Determine the [x, y] coordinate at the center of the cell enclosing the given text.  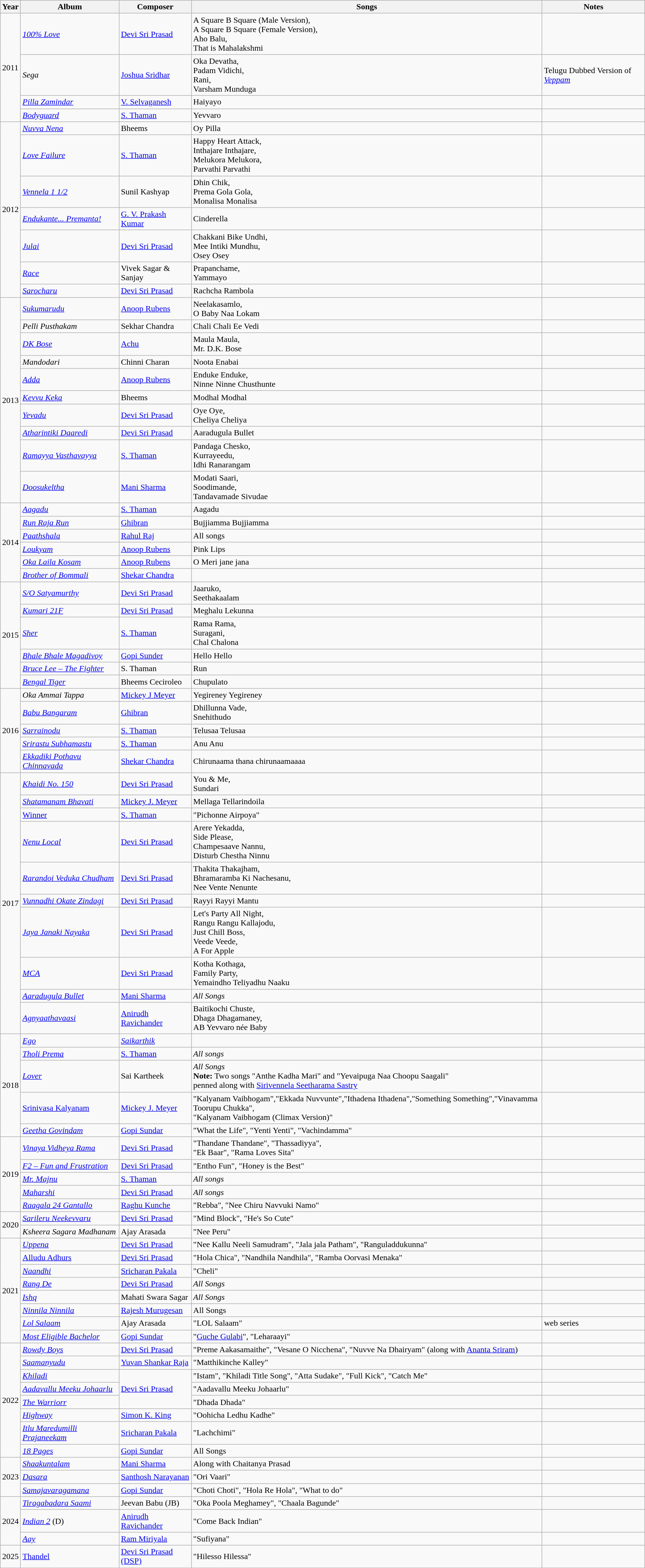
Yevvaro [367, 115]
2016 [10, 730]
Indian 2 (D) [70, 1521]
Winner [70, 815]
Shaakuntalam [70, 1464]
Raagala 24 Gantallo [70, 1205]
G. V. Prakash Kumar [155, 219]
"Come Back Indian" [367, 1521]
Maharshi [70, 1192]
Meghalu Lekunna [367, 611]
Modhal Modhal [367, 397]
O Meri jane jana [367, 562]
Doosukeltha [70, 487]
Ishq [70, 1297]
S/O Satyamurthy [70, 593]
Dhin Chik,Prema Gola Gola,Monalisa Monalisa [367, 192]
All SongsNote: Two songs "Anthe Kadha Mari" and "Yevaipuga Naa Choopu Saagali"penned along with Sirivennela Seetharama Sastry [367, 1076]
Mandodari [70, 362]
Kotha Kothaga, Family Party, Yemaindho Teliyadhu Naaku [367, 973]
Vunnadhi Okate Zindagi [70, 901]
2017 [10, 903]
Bruce Lee – The Fighter [70, 669]
Alludu Adhurs [70, 1258]
"Rebba", "Nee Chiru Navvuki Namo" [367, 1205]
Aay [70, 1539]
Achu [155, 344]
Jeevan Babu (JB) [155, 1503]
A Square B Square (Male Version),A Square B Square (Female Version),Aho Balu,That is Mahalakshmi [367, 34]
Adda [70, 380]
2011 [10, 68]
2015 [10, 635]
Gopi Sunder [155, 656]
2025 [10, 1557]
F2 – Fun and Frustration [70, 1166]
You & Me, Sundari [367, 784]
Bodyguard [70, 115]
Bhale Bhale Magadivoy [70, 656]
Noota Enabai [367, 362]
Ksheera Sagara Madhanam [70, 1232]
Happy Heart Attack,Inthajare Inthajare,Melukora Melukora,Parvathi Parvathi [367, 155]
Oye Oye,Cheliya Cheliya [367, 415]
Anu Anu [367, 743]
Telugu Dubbed Version of Veppam [593, 75]
Songs [367, 7]
"Preme Aakasamaithe", "Vesane O Nicchena", "Nuvve Na Dhairyam" (along with Ananta Sriram) [367, 1349]
"Thandane Thandane", "Thassadiyya","Ek Baar", "Rama Loves Sita" [367, 1148]
Maula Maula,Mr. D.K. Bose [367, 344]
Telusaa Telusaa [367, 730]
Most Eligible Bachelor [70, 1336]
"Dhada Dhada" [367, 1402]
Thandel [70, 1557]
"Aadavallu Meeku Johaarlu" [367, 1389]
Mellaga Tellarindoila [367, 801]
"Nee Kallu Neeli Samudram", "Jala jala Patham", "Ranguladdukunna" [367, 1245]
Atharintiki Daaredi [70, 433]
Simon K. King [155, 1415]
Oka Laila Kosam [70, 562]
Jaaruko,Seethakaalam [367, 593]
Saamanyudu [70, 1363]
2023 [10, 1477]
"What the Life", "Yenti Yenti", "Vachindamma" [367, 1130]
Chakkani Bike Undhi,Mee Intiki Mundhu,Osey Osey [367, 246]
V. Selvaganesh [155, 102]
2012 [10, 210]
Uppena [70, 1245]
Vinaya Vidheya Rama [70, 1148]
Ego [70, 1041]
Yegireney Yegireney [367, 695]
web series [593, 1323]
Ram Miriyala [155, 1539]
Rachcha Rambola [367, 291]
Rajesh Murugesan [155, 1310]
Arere Yekadda, Side Please, Champesaave Nannu, Disturb Chestha Ninnu [367, 842]
Year [10, 7]
100% Love [70, 34]
Prapanchame,Yammayo [367, 273]
Rarandoi Veduka Chudham [70, 878]
Lover [70, 1076]
Oka Ammai Tappa [70, 695]
Ninnila Ninnila [70, 1310]
Enduke Enduke,Ninne Ninne Chusthunte [367, 380]
Pilla Zamindar [70, 102]
Endukante... Premanta! [70, 219]
DK Bose [70, 344]
Joshua Sridhar [155, 75]
"Hola Chica", "Nandhila Nandhila", "Ramba Oorvasi Menaka" [367, 1258]
Santhosh Narayanan [155, 1477]
"Sufiyana" [367, 1539]
"Entho Fun", "Honey is the Best" [367, 1166]
Tholi Prema [70, 1054]
Along with Chaitanya Prasad [367, 1464]
Raghu Kunche [155, 1205]
Khiladi [70, 1376]
Love Failure [70, 155]
Thakita Thakajham, Bhramaramba Ki Nachesanu, Nee Vente Nenunte [367, 878]
Album [70, 7]
"Guche Gulabi", "Leharaayi" [367, 1336]
Rowdy Boys [70, 1349]
Geetha Govindam [70, 1130]
Run [367, 669]
Baitikochi Chuste, Dhaga Dhagamaney, AB Yevvaro née Baby [367, 1018]
Chupulato [367, 682]
Aadavallu Meeku Johaarlu [70, 1389]
18 Pages [70, 1451]
Sarileru Neekevvaru [70, 1218]
2022 [10, 1400]
MCA [70, 973]
Khaidi No. 150 [70, 784]
Composer [155, 7]
Rahul Raj [155, 536]
Sukumarudu [70, 308]
Bujjiamma Bujjiamma [367, 523]
"LOL Salaam" [367, 1323]
Dhillunna Vade,Snehithudo [367, 713]
Tiragabadara Saami [70, 1503]
"Oka Poola Meghamey", "Chaala Bagunde" [367, 1503]
"Pichonne Airpoya" [367, 815]
Pink Lips [367, 549]
Sunil Kashyap [155, 192]
Sekhar Chandra [155, 326]
Hello Hello [367, 656]
"Cheli" [367, 1271]
Dasara [70, 1477]
Rama Rama, Suragani, Chal Chalona [367, 633]
Highway [70, 1415]
Nenu Local [70, 842]
Jaya Janaki Nayaka [70, 932]
Agnyaathavaasi [70, 1018]
Loukyam [70, 549]
Kevvu Keka [70, 397]
"Kalyanam Vaibhogam","Ekkada Nuvvunte","Ithadena Ithadena","Something Something","Vinavamma Toorupu Chukka","Kalyanam Vaibhogam (Climax Version)" [367, 1108]
Srirastu Subhamastu [70, 743]
Chinni Charan [155, 362]
Notes [593, 7]
"Istam", "Khiladi Title Song", "Atta Sudake", "Full Kick", "Catch Me" [367, 1376]
Modati Saari,Soodimande,Tandavamade Sivudae [367, 487]
Sarocharu [70, 291]
Race [70, 273]
Ekkadiki Pothavu Chinnavada [70, 761]
Let's Party All Night, Rangu Rangu Kallajodu, Just Chill Boss, Veede Veede, A For Apple [367, 932]
Sher [70, 633]
Yevadu [70, 415]
Bengal Tiger [70, 682]
"Mind Block", "He's So Cute" [367, 1218]
Vivek Sagar & Sanjay [155, 273]
Shatamanam Bhavati [70, 801]
Brother of Bommali [70, 575]
"Matthikinche Kalley" [367, 1363]
Vennela 1 1/2 [70, 192]
"Ori Vaari" [367, 1477]
Cinderella [367, 219]
Samajavaragamana [70, 1490]
Pandaga Chesko,Kurrayeedu,Idhi Ranarangam [367, 455]
"Choti Choti", "Hola Re Hola", "What to do" [367, 1490]
Rang De [70, 1284]
Mickey J Meyer [155, 695]
Mahati Swara Sagar [155, 1297]
2019 [10, 1174]
Oka Devatha,Padam Vidichi,Rani,Varsham Munduga [367, 75]
Srinivasa Kalyanam [70, 1108]
Sega [70, 75]
Kumari 21F [70, 611]
Sarrainodu [70, 730]
2020 [10, 1225]
Devi Sri Prasad (DSP) [155, 1557]
Bheems Ceciroleo [155, 682]
"Hilesso Hilessa" [367, 1557]
Mr. Majnu [70, 1179]
Chirunaama thana chirunaamaaaa [367, 761]
Run Raja Run [70, 523]
Julai [70, 246]
Haiyayo [367, 102]
Saikarthik [155, 1041]
2014 [10, 542]
Itlu Maredumilli Prajaneekam [70, 1433]
2018 [10, 1085]
Pelli Pusthakam [70, 326]
Yuvan Shankar Raja [155, 1363]
2021 [10, 1291]
Chali Chali Ee Vedi [367, 326]
Oy Pilla [367, 128]
Rayyi Rayyi Mantu [367, 901]
The Warriorr [70, 1402]
Neelakasamlo,O Baby Naa Lokam [367, 308]
Naandhi [70, 1271]
Nuvva Nena [70, 128]
"Nee Peru" [367, 1232]
Paathshala [70, 536]
Lol Salaam [70, 1323]
Sai Kartheek [155, 1076]
Ramayya Vasthavayya [70, 455]
"Oohicha Ledhu Kadhe" [367, 1415]
2013 [10, 400]
Babu Bangaram [70, 713]
2024 [10, 1521]
"Lachchimi" [367, 1433]
